Scan for the cell matching the given text and deliver its (x, y) coordinate at center. 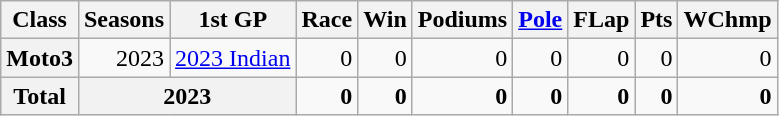
WChmp (728, 20)
Race (327, 20)
Win (386, 20)
Total (40, 96)
Seasons (124, 20)
FLap (602, 20)
Class (40, 20)
1st GP (233, 20)
Pts (656, 20)
2023 Indian (233, 58)
Podiums (462, 20)
Pole (540, 20)
Moto3 (40, 58)
